For the text-containing cell, return its midpoint in [X, Y] coordinate format. 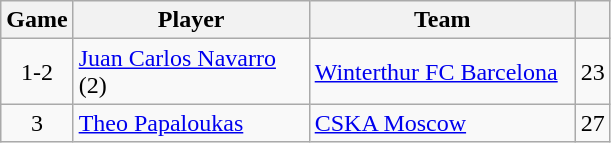
Theo Papaloukas [191, 123]
Juan Carlos Navarro (2) [191, 72]
23 [592, 72]
1-2 [37, 72]
27 [592, 123]
3 [37, 123]
Team [442, 20]
CSKA Moscow [442, 123]
Player [191, 20]
Winterthur FC Barcelona [442, 72]
Game [37, 20]
